Pinpoint the cell where the given text exists, returning its [X, Y] midpoint coordinate. 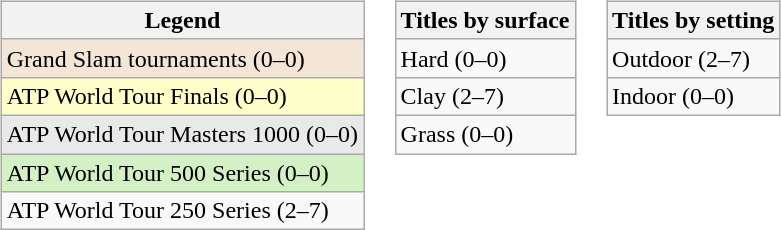
Outdoor (2–7) [694, 58]
Legend [182, 20]
Hard (0–0) [485, 58]
Indoor (0–0) [694, 96]
ATP World Tour 250 Series (2–7) [182, 211]
ATP World Tour Finals (0–0) [182, 96]
ATP World Tour Masters 1000 (0–0) [182, 134]
Titles by setting [694, 20]
Grass (0–0) [485, 134]
ATP World Tour 500 Series (0–0) [182, 173]
Titles by surface [485, 20]
Clay (2–7) [485, 96]
Grand Slam tournaments (0–0) [182, 58]
